Search for the cell housing the specified text and yield its [X, Y] center coordinate. 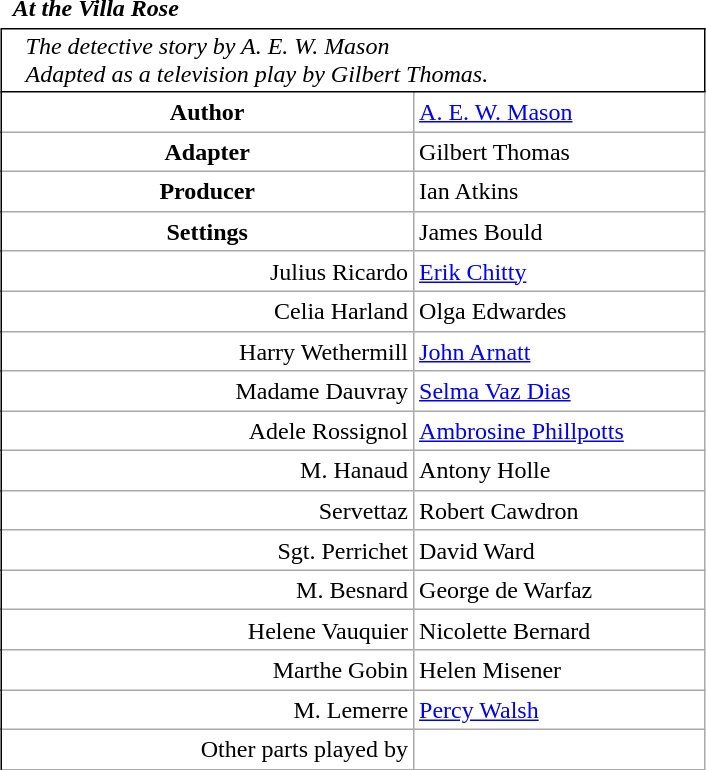
The detective story by A. E. W. MasonAdapted as a television play by Gilbert Thomas. [353, 60]
M. Lemerre [208, 710]
David Ward [560, 550]
Olga Edwardes [560, 311]
Harry Wethermill [208, 351]
George de Warfaz [560, 590]
Nicolette Bernard [560, 630]
Gilbert Thomas [560, 152]
Adapter [208, 152]
Producer [208, 192]
Marthe Gobin [208, 670]
M. Hanaud [208, 471]
Helene Vauquier [208, 630]
Sgt. Perrichet [208, 550]
Robert Cawdron [560, 510]
Ian Atkins [560, 192]
Helen Misener [560, 670]
A. E. W. Mason [560, 112]
Other parts played by [208, 749]
Antony Holle [560, 471]
Celia Harland [208, 311]
Madame Dauvray [208, 391]
Julius Ricardo [208, 271]
Author [208, 112]
M. Besnard [208, 590]
Servettaz [208, 510]
Selma Vaz Dias [560, 391]
Percy Walsh [560, 710]
Ambrosine Phillpotts [560, 431]
Adele Rossignol [208, 431]
Settings [208, 231]
Erik Chitty [560, 271]
John Arnatt [560, 351]
James Bould [560, 231]
